Detect which cell encompasses the target text, then output its [x, y] center coordinate. 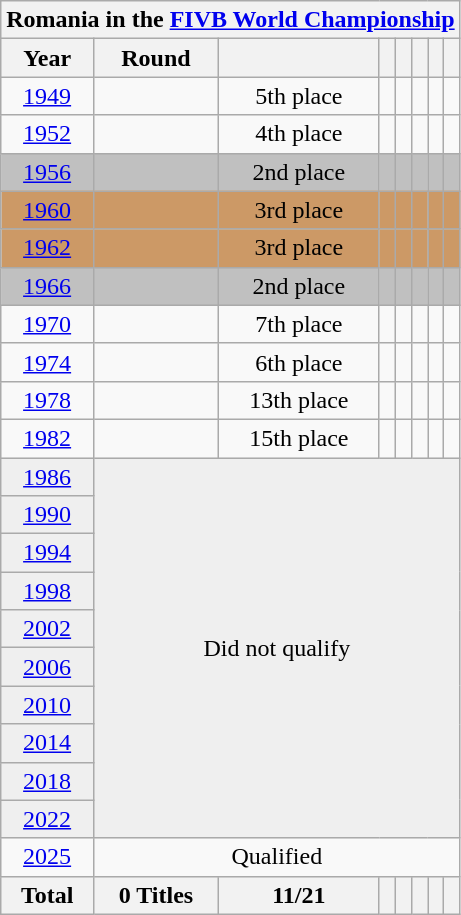
1998 [48, 591]
1966 [48, 286]
4th place [298, 134]
2014 [48, 743]
1978 [48, 400]
Total [48, 895]
Year [48, 58]
11/21 [298, 895]
1986 [48, 477]
Did not qualify [276, 648]
Romania in the FIVB World Championship [230, 20]
5th place [298, 96]
13th place [298, 400]
1970 [48, 324]
Round [156, 58]
1990 [48, 515]
2002 [48, 629]
2018 [48, 781]
15th place [298, 438]
1960 [48, 210]
1962 [48, 248]
2025 [48, 857]
2006 [48, 667]
0 Titles [156, 895]
6th place [298, 362]
2010 [48, 705]
1952 [48, 134]
1982 [48, 438]
1956 [48, 172]
1949 [48, 96]
2022 [48, 819]
1974 [48, 362]
7th place [298, 324]
Qualified [276, 857]
1994 [48, 553]
